For the text-containing cell, return its midpoint in [x, y] coordinate format. 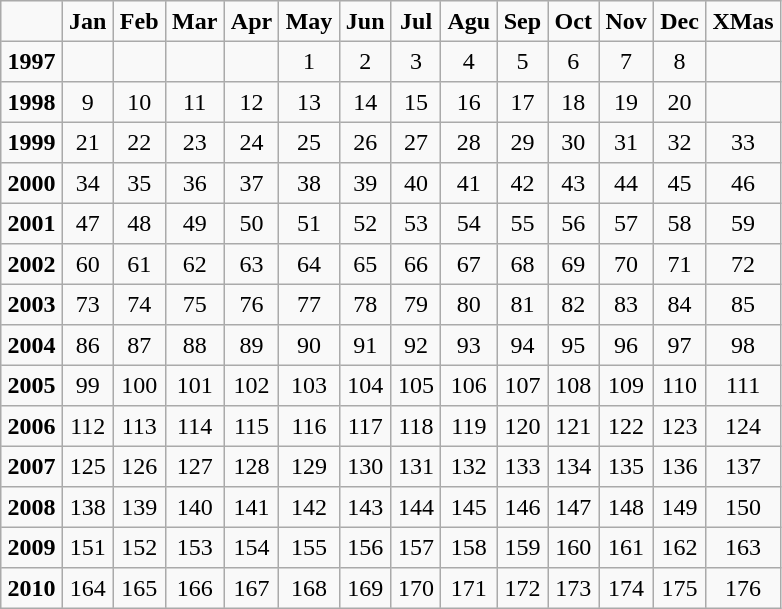
1997 [32, 61]
106 [469, 385]
128 [252, 466]
68 [522, 264]
58 [679, 223]
Apr [252, 21]
2007 [32, 466]
132 [469, 466]
26 [365, 142]
155 [309, 547]
49 [194, 223]
109 [626, 385]
158 [469, 547]
10 [139, 102]
2009 [32, 547]
36 [194, 183]
114 [194, 426]
65 [365, 264]
69 [574, 264]
160 [574, 547]
Mar [194, 21]
168 [309, 588]
70 [626, 264]
93 [469, 345]
8 [679, 61]
135 [626, 466]
2006 [32, 426]
82 [574, 304]
129 [309, 466]
102 [252, 385]
126 [139, 466]
21 [88, 142]
167 [252, 588]
162 [679, 547]
148 [626, 507]
81 [522, 304]
66 [416, 264]
13 [309, 102]
140 [194, 507]
172 [522, 588]
147 [574, 507]
138 [88, 507]
85 [744, 304]
137 [744, 466]
Jan [88, 21]
80 [469, 304]
2008 [32, 507]
Jul [416, 21]
117 [365, 426]
88 [194, 345]
2010 [32, 588]
50 [252, 223]
57 [626, 223]
72 [744, 264]
161 [626, 547]
Agu [469, 21]
Dec [679, 21]
May [309, 21]
169 [365, 588]
1 [309, 61]
89 [252, 345]
83 [626, 304]
23 [194, 142]
9 [88, 102]
12 [252, 102]
3 [416, 61]
163 [744, 547]
166 [194, 588]
136 [679, 466]
24 [252, 142]
159 [522, 547]
97 [679, 345]
2000 [32, 183]
76 [252, 304]
99 [88, 385]
79 [416, 304]
Sep [522, 21]
43 [574, 183]
2005 [32, 385]
96 [626, 345]
52 [365, 223]
25 [309, 142]
98 [744, 345]
29 [522, 142]
22 [139, 142]
37 [252, 183]
17 [522, 102]
173 [574, 588]
42 [522, 183]
119 [469, 426]
32 [679, 142]
146 [522, 507]
170 [416, 588]
133 [522, 466]
Jun [365, 21]
Oct [574, 21]
18 [574, 102]
15 [416, 102]
105 [416, 385]
62 [194, 264]
11 [194, 102]
86 [88, 345]
154 [252, 547]
2001 [32, 223]
Feb [139, 21]
127 [194, 466]
95 [574, 345]
111 [744, 385]
19 [626, 102]
7 [626, 61]
64 [309, 264]
156 [365, 547]
55 [522, 223]
87 [139, 345]
149 [679, 507]
90 [309, 345]
123 [679, 426]
107 [522, 385]
2004 [32, 345]
Nov [626, 21]
48 [139, 223]
4 [469, 61]
176 [744, 588]
56 [574, 223]
14 [365, 102]
175 [679, 588]
47 [88, 223]
100 [139, 385]
125 [88, 466]
28 [469, 142]
101 [194, 385]
38 [309, 183]
134 [574, 466]
171 [469, 588]
1999 [32, 142]
84 [679, 304]
164 [88, 588]
59 [744, 223]
108 [574, 385]
94 [522, 345]
130 [365, 466]
51 [309, 223]
1998 [32, 102]
78 [365, 304]
2 [365, 61]
73 [88, 304]
71 [679, 264]
20 [679, 102]
39 [365, 183]
35 [139, 183]
112 [88, 426]
41 [469, 183]
33 [744, 142]
115 [252, 426]
142 [309, 507]
104 [365, 385]
157 [416, 547]
120 [522, 426]
165 [139, 588]
110 [679, 385]
30 [574, 142]
53 [416, 223]
2002 [32, 264]
139 [139, 507]
XMas [744, 21]
34 [88, 183]
27 [416, 142]
77 [309, 304]
151 [88, 547]
67 [469, 264]
54 [469, 223]
6 [574, 61]
74 [139, 304]
61 [139, 264]
16 [469, 102]
2003 [32, 304]
92 [416, 345]
44 [626, 183]
152 [139, 547]
143 [365, 507]
124 [744, 426]
40 [416, 183]
75 [194, 304]
103 [309, 385]
63 [252, 264]
113 [139, 426]
174 [626, 588]
31 [626, 142]
46 [744, 183]
153 [194, 547]
91 [365, 345]
122 [626, 426]
144 [416, 507]
150 [744, 507]
5 [522, 61]
60 [88, 264]
145 [469, 507]
141 [252, 507]
121 [574, 426]
45 [679, 183]
116 [309, 426]
118 [416, 426]
131 [416, 466]
